Output the (x, y) coordinate of the center of the cell containing the given text.  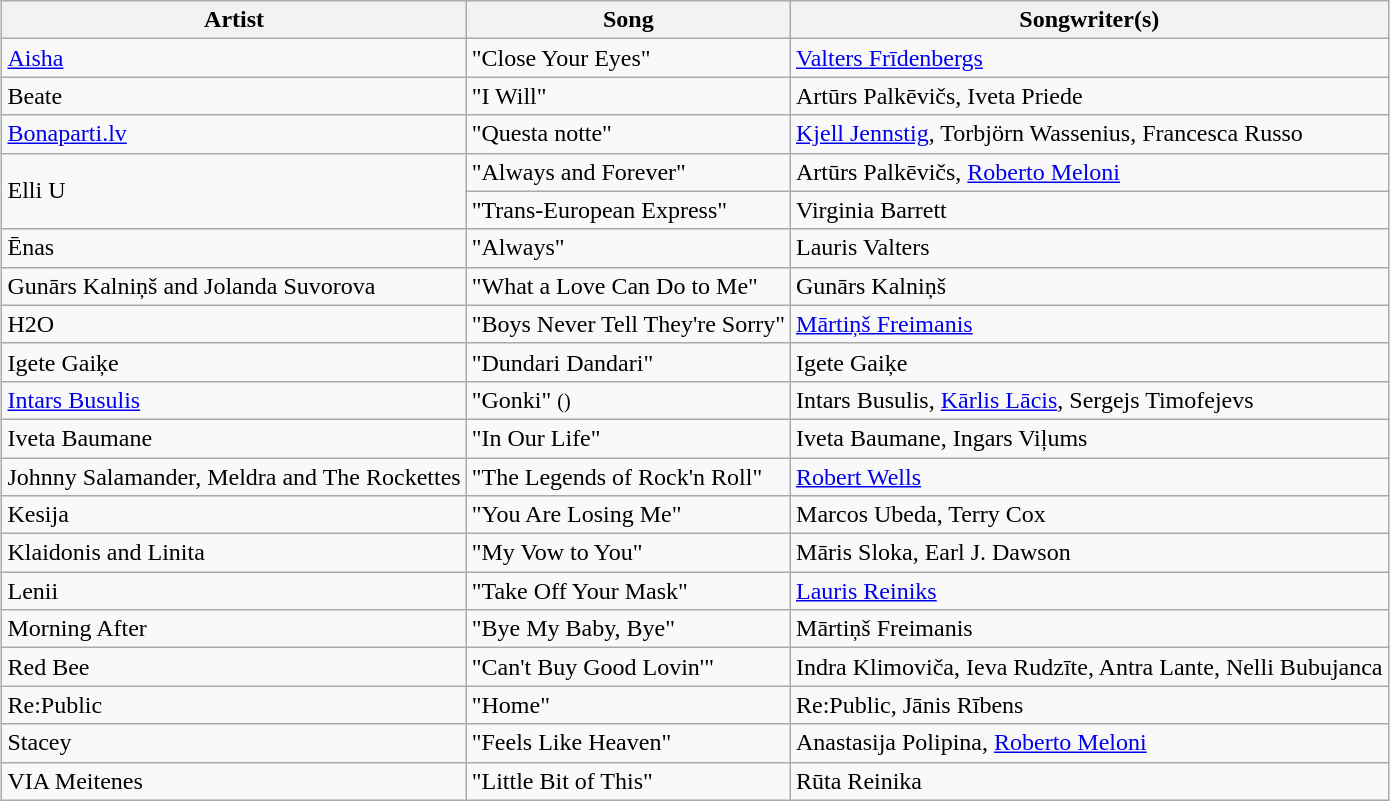
"Home" (628, 705)
Māris Sloka, Earl J. Dawson (1090, 553)
Kesija (234, 515)
Virginia Barrett (1090, 210)
Songwriter(s) (1090, 20)
Artūrs Palkēvičs, Roberto Meloni (1090, 172)
Gunārs Kalniņš and Jolanda Suvorova (234, 286)
"In Our Life" (628, 438)
"Close Your Eyes" (628, 58)
"My Vow to You" (628, 553)
Stacey (234, 743)
Iveta Baumane (234, 438)
Marcos Ubeda, Terry Cox (1090, 515)
Re:Public, Jānis Rībens (1090, 705)
Ēnas (234, 248)
Robert Wells (1090, 477)
Indra Klimoviča, Ieva Rudzīte, Antra Lante, Nelli Bubujanca (1090, 667)
VIA Meitenes (234, 781)
H2O (234, 324)
Elli U (234, 191)
Song (628, 20)
Bonaparti.lv (234, 134)
"Little Bit of This" (628, 781)
Beate (234, 96)
Intars Busulis (234, 400)
Kjell Jennstig, Torbjörn Wassenius, Francesca Russo (1090, 134)
"I Will" (628, 96)
"Feels Like Heaven" (628, 743)
Lenii (234, 591)
"Always" (628, 248)
Artist (234, 20)
"Always and Forever" (628, 172)
Johnny Salamander, Meldra and The Rockettes (234, 477)
Lauris Reiniks (1090, 591)
Anastasija Polipina, Roberto Meloni (1090, 743)
"What a Love Can Do to Me" (628, 286)
Valters Frīdenbergs (1090, 58)
Artūrs Palkēvičs, Iveta Priede (1090, 96)
"You Are Losing Me" (628, 515)
"Trans-European Express" (628, 210)
Iveta Baumane, Ingars Viļums (1090, 438)
"Can't Buy Good Lovin'" (628, 667)
Morning After (234, 629)
Re:Public (234, 705)
"Dundari Dandari" (628, 362)
Aisha (234, 58)
"Gonki" () (628, 400)
Klaidonis and Linita (234, 553)
"The Legends of Rock'n Roll" (628, 477)
Red Bee (234, 667)
Rūta Reinika (1090, 781)
"Bye My Baby, Bye" (628, 629)
Gunārs Kalniņš (1090, 286)
"Boys Never Tell They're Sorry" (628, 324)
Lauris Valters (1090, 248)
"Take Off Your Mask" (628, 591)
"Questa notte" (628, 134)
Intars Busulis, Kārlis Lācis, Sergejs Timofejevs (1090, 400)
